Identify which cell holds the provided text, then report its (X, Y) central coordinate. 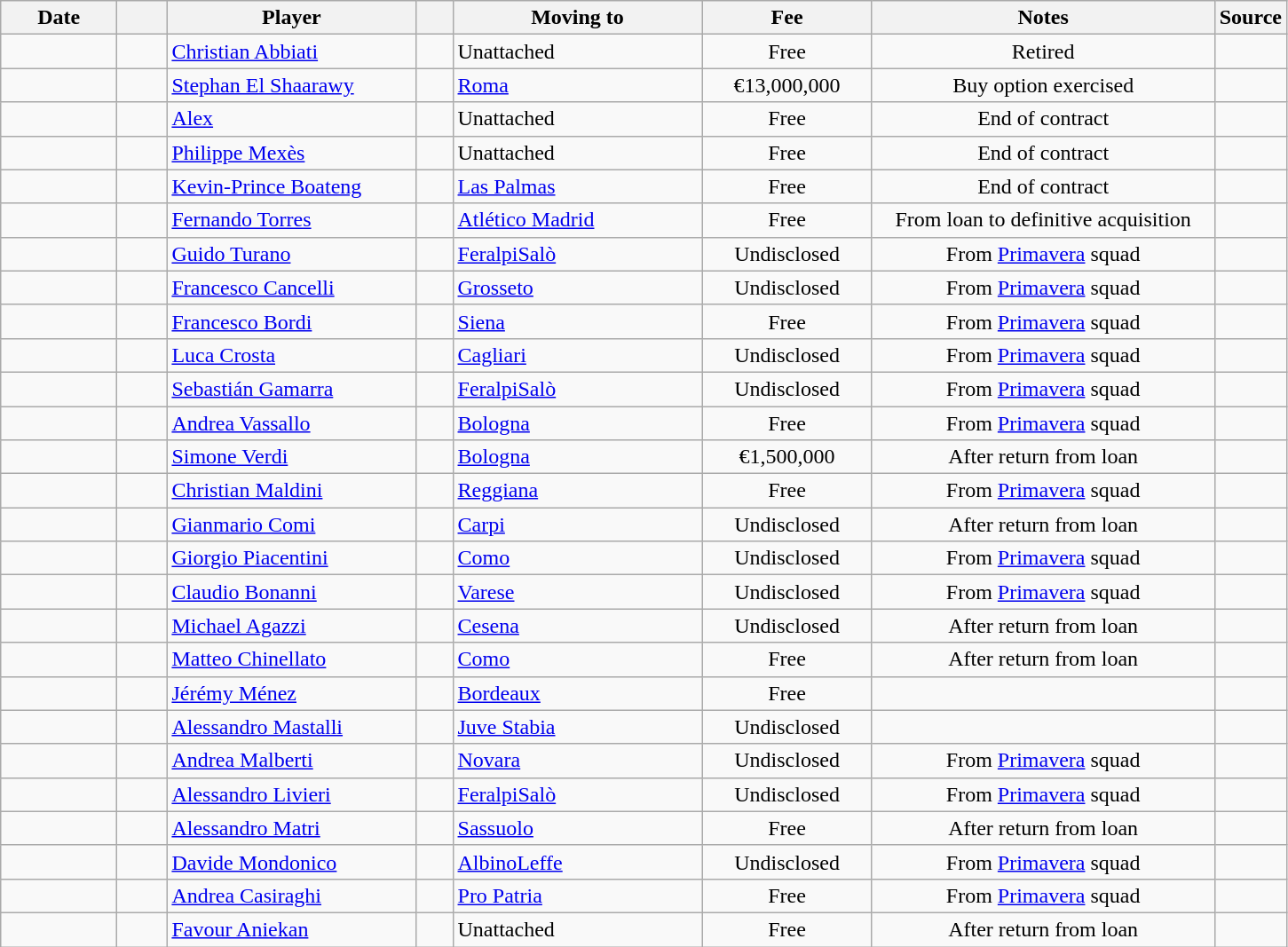
Player (291, 18)
Christian Maldini (291, 491)
Pro Patria (577, 896)
Bordeaux (577, 693)
€13,000,000 (786, 85)
Sebastián Gamarra (291, 389)
Cesena (577, 626)
Kevin-Prince Boateng (291, 186)
Moving to (577, 18)
Atlético Madrid (577, 220)
Davide Mondonico (291, 862)
Luca Crosta (291, 355)
Francesco Cancelli (291, 288)
Fernando Torres (291, 220)
Roma (577, 85)
Date (59, 18)
AlbinoLeffe (577, 862)
Favour Aniekan (291, 929)
Notes (1043, 18)
Alessandro Mastalli (291, 727)
Jérémy Ménez (291, 693)
Matteo Chinellato (291, 659)
Andrea Malberti (291, 761)
Carpi (577, 525)
Alessandro Livieri (291, 794)
Fee (786, 18)
Reggiana (577, 491)
Andrea Casiraghi (291, 896)
Las Palmas (577, 186)
€1,500,000 (786, 457)
Juve Stabia (577, 727)
From loan to definitive acquisition (1043, 220)
Francesco Bordi (291, 321)
Source (1250, 18)
Alessandro Matri (291, 828)
Gianmario Comi (291, 525)
Novara (577, 761)
Guido Turano (291, 254)
Buy option exercised (1043, 85)
Michael Agazzi (291, 626)
Cagliari (577, 355)
Sassuolo (577, 828)
Varese (577, 592)
Giorgio Piacentini (291, 558)
Claudio Bonanni (291, 592)
Andrea Vassallo (291, 423)
Christian Abbiati (291, 51)
Simone Verdi (291, 457)
Retired (1043, 51)
Alex (291, 119)
Grosseto (577, 288)
Stephan El Shaarawy (291, 85)
Siena (577, 321)
Philippe Mexès (291, 153)
